Return the [X, Y] coordinate for the center point of the cell that contains the specified text.  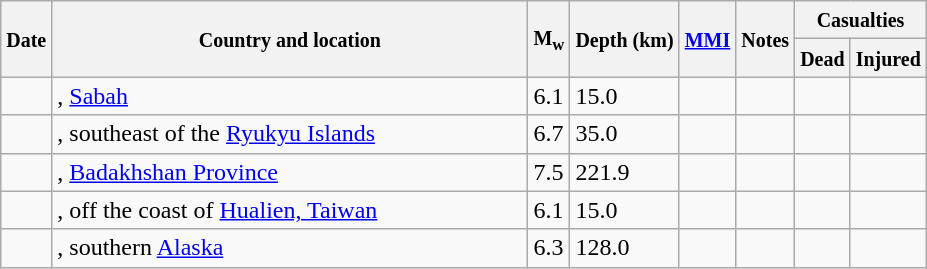
MMI [708, 39]
6.3 [549, 248]
, southern Alaska [290, 248]
Depth (km) [624, 39]
35.0 [624, 134]
, Sabah [290, 96]
Injured [888, 58]
128.0 [624, 248]
, off the coast of Hualien, Taiwan [290, 210]
7.5 [549, 172]
, southeast of the Ryukyu Islands [290, 134]
Date [26, 39]
Dead [823, 58]
Notes [766, 39]
, Badakhshan Province [290, 172]
Mw [549, 39]
6.7 [549, 134]
Country and location [290, 39]
221.9 [624, 172]
Casualties [861, 20]
